Extract the [x, y] coordinate from the center of the cell holding the provided text.  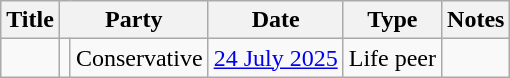
Party [134, 20]
24 July 2025 [276, 58]
Date [276, 20]
Life peer [392, 58]
Title [30, 20]
Notes [476, 20]
Type [392, 20]
Conservative [139, 58]
